Locate the cell with the specified text and output its [X, Y] center coordinate. 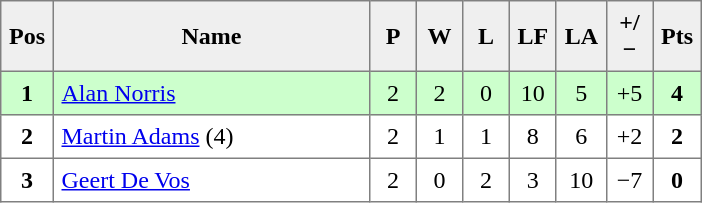
4 [677, 93]
LF [532, 36]
Martin Adams (4) [211, 137]
Alan Norris [211, 93]
+5 [629, 93]
−7 [629, 180]
+/− [629, 36]
Pos [27, 36]
W [439, 36]
LA [581, 36]
Pts [677, 36]
8 [532, 137]
P [393, 36]
Name [211, 36]
5 [581, 93]
Geert De Vos [211, 180]
L [486, 36]
+2 [629, 137]
6 [581, 137]
